Find where the given text appears and provide that cell's center as [x, y] coordinate. 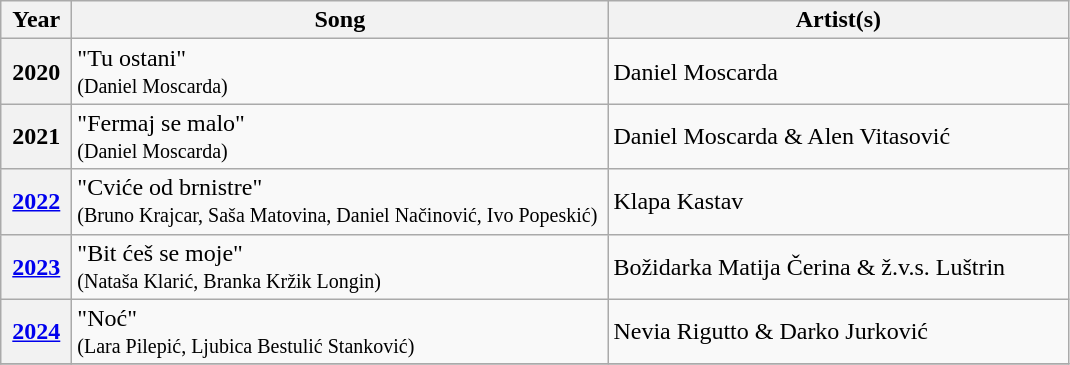
2024 [36, 332]
Božidarka Matija Čerina & ž.v.s. Luštrin [838, 266]
2021 [36, 136]
Daniel Moscarda [838, 72]
"Bit ćeš se moje"(Nataša Klarić, Branka Kržik Longin) [340, 266]
Year [36, 20]
2020 [36, 72]
2023 [36, 266]
"Cviće od brnistre"(Bruno Krajcar, Saša Matovina, Daniel Načinović, Ivo Popeskić) [340, 202]
"Fermaj se malo"(Daniel Moscarda) [340, 136]
Nevia Rigutto & Darko Jurković [838, 332]
"Tu ostani"(Daniel Moscarda) [340, 72]
Klapa Kastav [838, 202]
Artist(s) [838, 20]
Song [340, 20]
"Noć"(Lara Pilepić, Ljubica Bestulić Stanković) [340, 332]
2022 [36, 202]
Daniel Moscarda & Alen Vitasović [838, 136]
